Search for the cell housing the specified text and yield its [x, y] center coordinate. 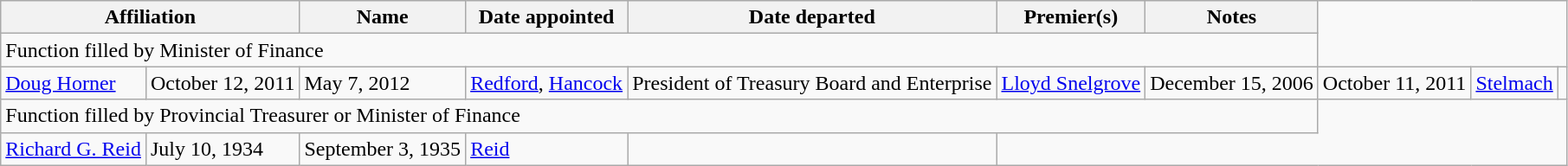
Premier(s) [1071, 17]
Notes [1232, 17]
Affiliation [151, 17]
October 11, 2011 [1394, 83]
Function filled by Minister of Finance [660, 50]
Doug Horner [74, 83]
Reid [547, 149]
Redford, Hancock [547, 83]
May 7, 2012 [383, 83]
September 3, 1935 [383, 149]
October 12, 2011 [222, 83]
President of Treasury Board and Enterprise [812, 83]
Date departed [812, 17]
Lloyd Snelgrove [1071, 83]
Richard G. Reid [74, 149]
Function filled by Provincial Treasurer or Minister of Finance [660, 116]
Stelmach [1514, 83]
July 10, 1934 [222, 149]
December 15, 2006 [1232, 83]
Date appointed [547, 17]
Name [383, 17]
